Pinpoint the cell where the given text exists, returning its [X, Y] midpoint coordinate. 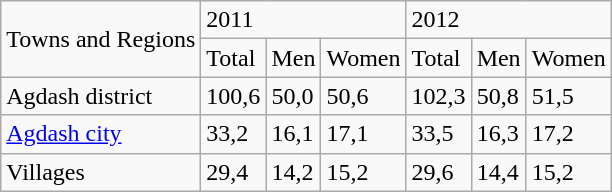
29,6 [438, 172]
29,4 [234, 172]
102,3 [438, 96]
17,1 [364, 134]
14,2 [294, 172]
33,5 [438, 134]
50,6 [364, 96]
50,0 [294, 96]
Towns and Regions [101, 39]
50,8 [498, 96]
Agdash district [101, 96]
33,2 [234, 134]
14,4 [498, 172]
17,2 [568, 134]
Agdash city [101, 134]
16,3 [498, 134]
2011 [304, 20]
51,5 [568, 96]
16,1 [294, 134]
Villages [101, 172]
2012 [508, 20]
100,6 [234, 96]
